Scan for the cell matching the given text and deliver its (x, y) coordinate at center. 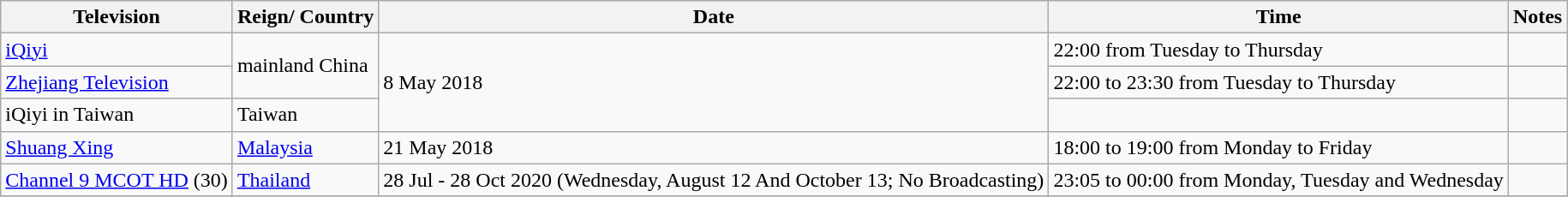
8 May 2018 (714, 82)
Shuang Xing (117, 147)
Zhejiang Television (117, 82)
22:00 to 23:30 from Tuesday to Thursday (1278, 82)
Date (714, 17)
Malaysia (305, 147)
22:00 from Tuesday to Thursday (1278, 50)
mainland China (305, 66)
Time (1278, 17)
Thailand (305, 180)
Reign/ Country (305, 17)
23:05 to 00:00 from Monday, Tuesday and Wednesday (1278, 180)
28 Jul - 28 Oct 2020 (Wednesday, August 12 And October 13; No Broadcasting) (714, 180)
Channel 9 MCOT HD (30) (117, 180)
21 May 2018 (714, 147)
18:00 to 19:00 from Monday to Friday (1278, 147)
Television (117, 17)
iQiyi (117, 50)
Taiwan (305, 115)
iQiyi in Taiwan (117, 115)
Notes (1537, 17)
